Detect which cell encompasses the target text, then output its (x, y) center coordinate. 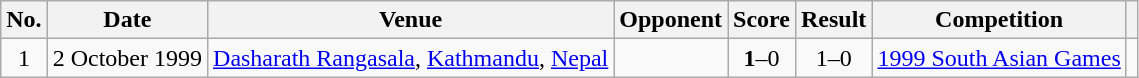
Date (127, 20)
Opponent (671, 20)
Score (762, 20)
Result (833, 20)
1 (24, 58)
2 October 1999 (127, 58)
No. (24, 20)
1999 South Asian Games (999, 58)
Venue (411, 20)
Dasharath Rangasala, Kathmandu, Nepal (411, 58)
Competition (999, 20)
